Find where the given text appears and provide that cell's center as (X, Y) coordinate. 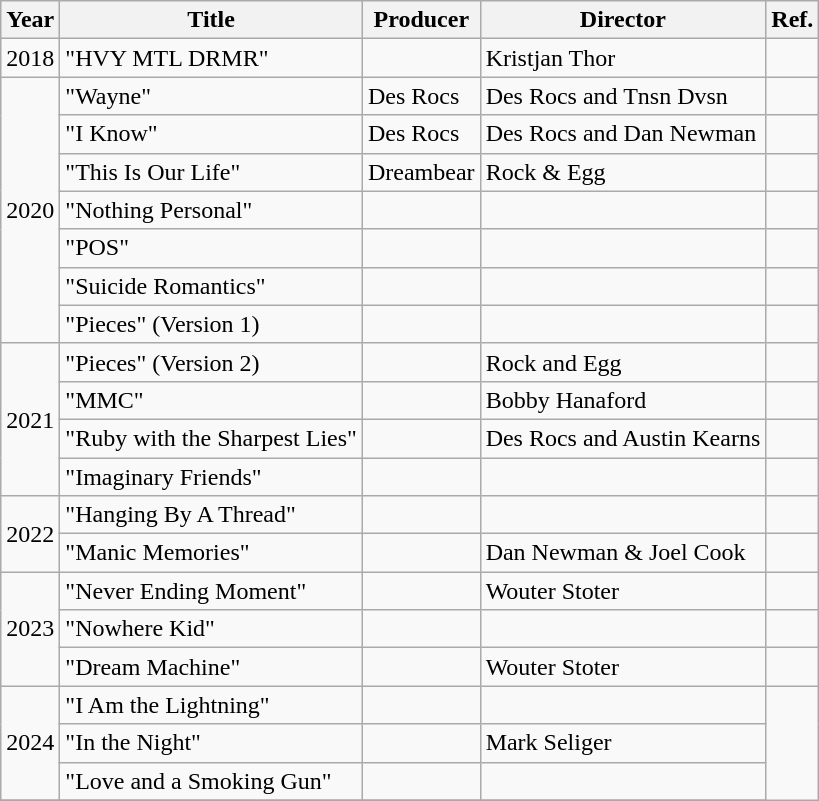
"Never Ending Moment" (212, 591)
Ref. (792, 20)
"POS" (212, 248)
Rock and Egg (623, 362)
"Hanging By A Thread" (212, 515)
"Nowhere Kid" (212, 629)
"Wayne" (212, 96)
"Suicide Romantics" (212, 286)
"MMC" (212, 400)
Des Rocs and Austin Kearns (623, 438)
Title (212, 20)
"This Is Our Life" (212, 172)
Des Rocs and Dan Newman (623, 134)
"Nothing Personal" (212, 210)
"Pieces" (Version 1) (212, 324)
Dan Newman & Joel Cook (623, 553)
Mark Seliger (623, 743)
2018 (30, 58)
"I Know" (212, 134)
Bobby Hanaford (623, 400)
"I Am the Lightning" (212, 705)
"Pieces" (Version 2) (212, 362)
2020 (30, 210)
Rock & Egg (623, 172)
Kristjan Thor (623, 58)
"Dream Machine" (212, 667)
2022 (30, 534)
Dreambear (421, 172)
Producer (421, 20)
"In the Night" (212, 743)
2021 (30, 419)
2024 (30, 743)
Year (30, 20)
"Ruby with the Sharpest Lies" (212, 438)
2023 (30, 629)
"Love and a Smoking Gun" (212, 781)
"HVY MTL DRMR" (212, 58)
Director (623, 20)
Des Rocs and Tnsn Dvsn (623, 96)
"Imaginary Friends" (212, 477)
"Manic Memories" (212, 553)
